Locate the cell with the specified text and output its (x, y) center coordinate. 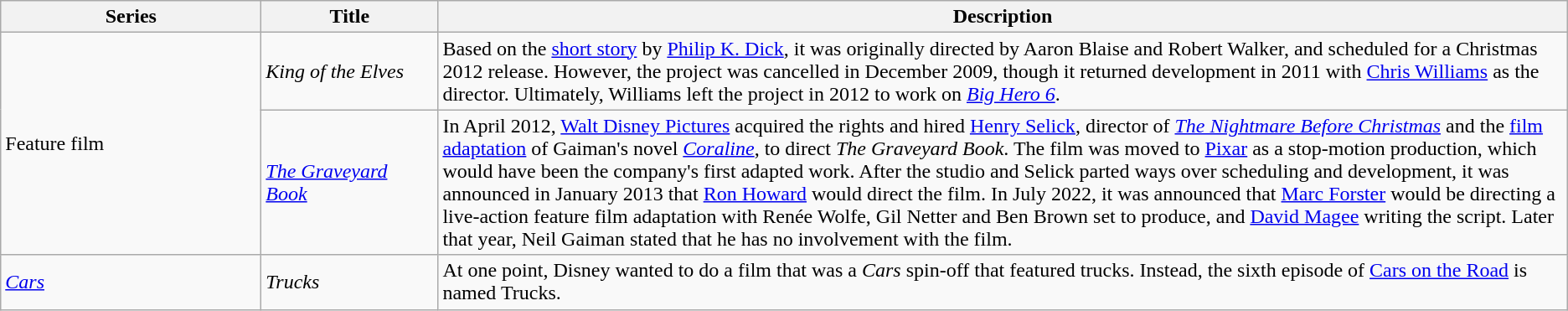
Trucks (350, 282)
Title (350, 17)
Series (131, 17)
Feature film (131, 144)
King of the Elves (350, 71)
The Graveyard Book (350, 183)
Cars (131, 282)
Description (1003, 17)
